Find where the given text appears and provide that cell's center as (X, Y) coordinate. 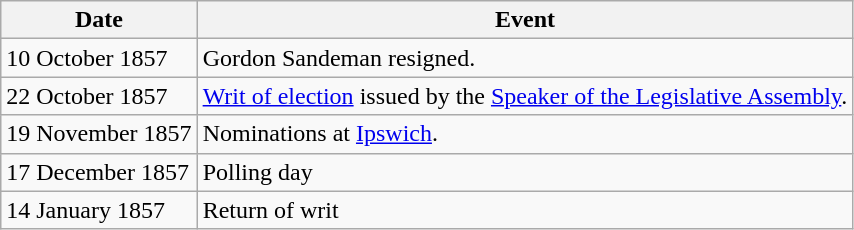
10 October 1857 (99, 58)
19 November 1857 (99, 134)
22 October 1857 (99, 96)
Event (525, 20)
17 December 1857 (99, 172)
Date (99, 20)
Polling day (525, 172)
Nominations at Ipswich. (525, 134)
Writ of election issued by the Speaker of the Legislative Assembly. (525, 96)
Return of writ (525, 210)
14 January 1857 (99, 210)
Gordon Sandeman resigned. (525, 58)
